Extract the [X, Y] coordinate from the center of the cell holding the provided text.  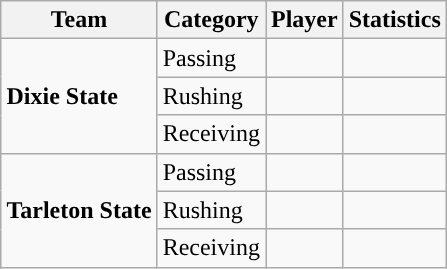
Dixie State [79, 96]
Player [305, 20]
Team [79, 20]
Category [211, 20]
Tarleton State [79, 210]
Statistics [394, 20]
